From the cell containing the given text, extract its center point as [X, Y] coordinate. 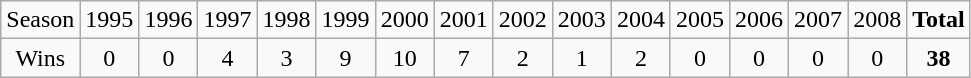
1999 [346, 20]
1995 [110, 20]
Wins [40, 58]
2008 [878, 20]
2006 [758, 20]
Total [939, 20]
1996 [168, 20]
Season [40, 20]
10 [404, 58]
2004 [640, 20]
38 [939, 58]
2003 [582, 20]
7 [464, 58]
2001 [464, 20]
2005 [700, 20]
4 [228, 58]
1 [582, 58]
3 [286, 58]
2000 [404, 20]
2002 [522, 20]
1997 [228, 20]
1998 [286, 20]
2007 [818, 20]
9 [346, 58]
